Provide the [X, Y] coordinate of the cell's center where the given text is located.  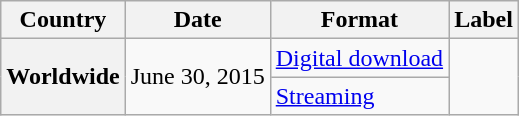
Label [484, 20]
Digital download [359, 58]
June 30, 2015 [198, 77]
Streaming [359, 96]
Country [63, 20]
Worldwide [63, 77]
Format [359, 20]
Date [198, 20]
